Detect which cell encompasses the target text, then output its (X, Y) center coordinate. 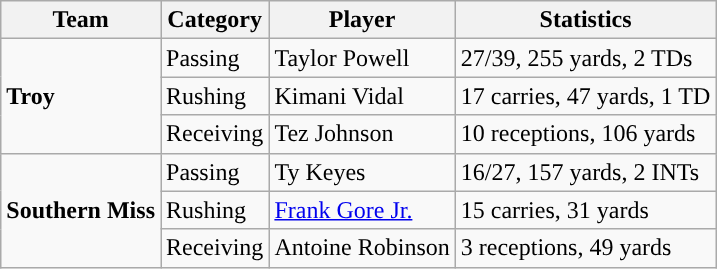
27/39, 255 yards, 2 TDs (586, 58)
Southern Miss (81, 210)
Category (214, 20)
10 receptions, 106 yards (586, 134)
Antoine Robinson (362, 248)
Player (362, 20)
16/27, 157 yards, 2 INTs (586, 172)
3 receptions, 49 yards (586, 248)
15 carries, 31 yards (586, 210)
17 carries, 47 yards, 1 TD (586, 96)
Kimani Vidal (362, 96)
Team (81, 20)
Frank Gore Jr. (362, 210)
Statistics (586, 20)
Taylor Powell (362, 58)
Tez Johnson (362, 134)
Ty Keyes (362, 172)
Troy (81, 96)
